Return the (X, Y) coordinate for the center point of the cell that contains the specified text.  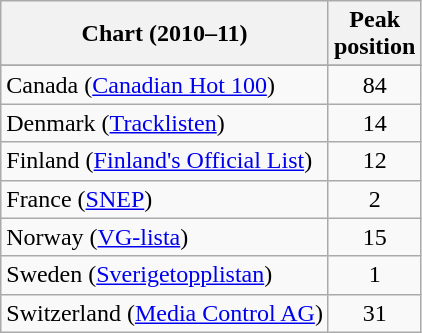
15 (374, 237)
Chart (2010–11) (165, 34)
12 (374, 161)
Finland (Finland's Official List) (165, 161)
2 (374, 199)
14 (374, 123)
Norway (VG-lista) (165, 237)
Switzerland (Media Control AG) (165, 313)
1 (374, 275)
Peakposition (374, 34)
France (SNEP) (165, 199)
84 (374, 85)
31 (374, 313)
Canada (Canadian Hot 100) (165, 85)
Sweden (Sverigetopplistan) (165, 275)
Denmark (Tracklisten) (165, 123)
